Capture the cell that displays the provided text and extract its [X, Y] central coordinate. 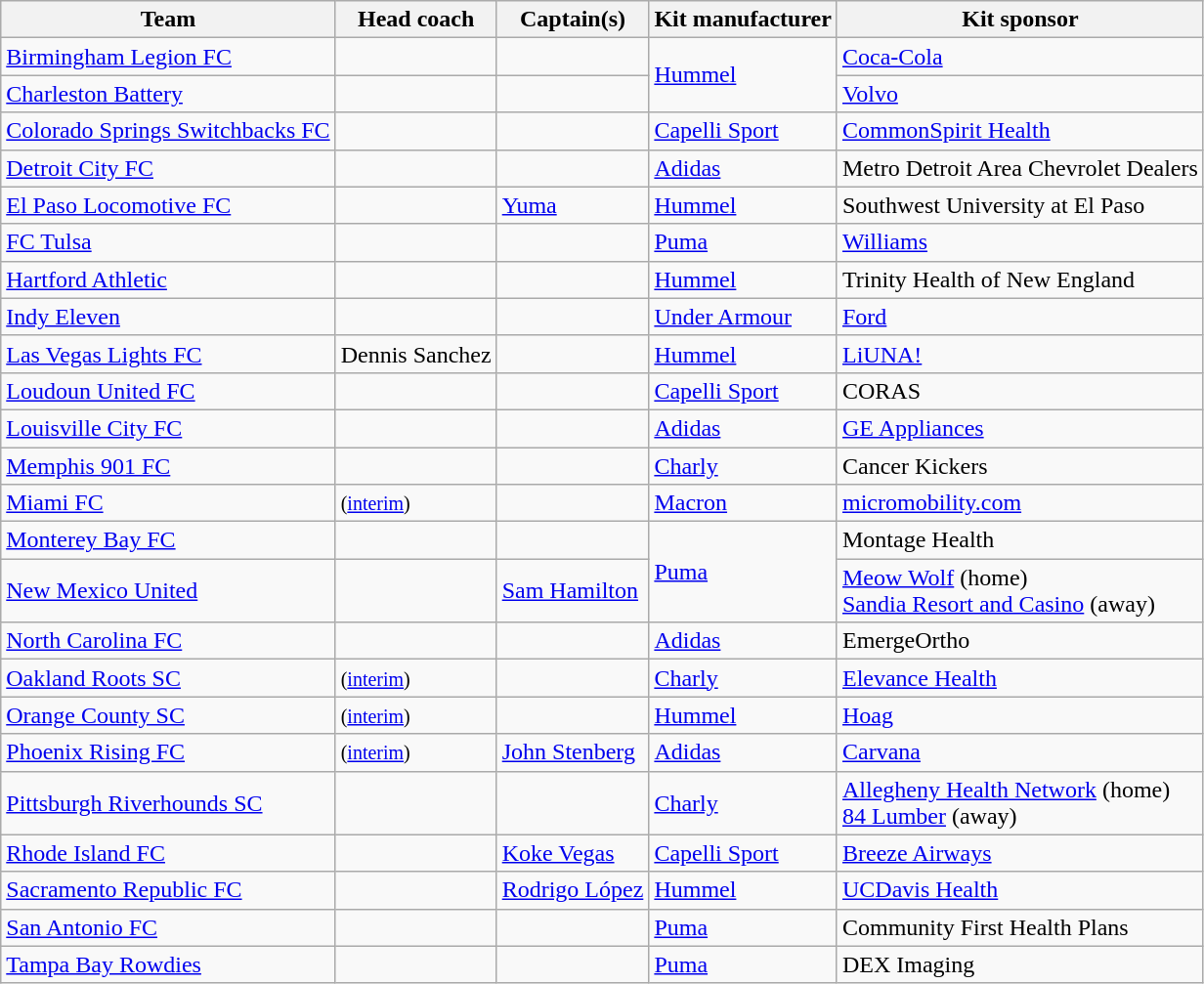
Meow Wolf (home)Sandia Resort and Casino (away) [1020, 590]
Tampa Bay Rowdies [168, 964]
Southwest University at El Paso [1020, 205]
Allegheny Health Network (home)84 Lumber (away) [1020, 803]
Ford [1020, 317]
John Stenberg [573, 752]
Loudoun United FC [168, 391]
Metro Detroit Area Chevrolet Dealers [1020, 168]
Macron [743, 503]
North Carolina FC [168, 641]
Cancer Kickers [1020, 466]
Dennis Sanchez [416, 354]
Orange County SC [168, 715]
New Mexico United [168, 590]
Kit sponsor [1020, 20]
Rhode Island FC [168, 853]
CommonSpirit Health [1020, 131]
Detroit City FC [168, 168]
UCDavis Health [1020, 890]
Phoenix Rising FC [168, 752]
EmergeOrtho [1020, 641]
Head coach [416, 20]
Memphis 901 FC [168, 466]
Koke Vegas [573, 853]
Sam Hamilton [573, 590]
Las Vegas Lights FC [168, 354]
GE Appliances [1020, 428]
Monterey Bay FC [168, 540]
Montage Health [1020, 540]
Elevance Health [1020, 678]
Breeze Airways [1020, 853]
Yuma [573, 205]
Hartford Athletic [168, 279]
Hoag [1020, 715]
El Paso Locomotive FC [168, 205]
Coca-Cola [1020, 57]
Miami FC [168, 503]
Volvo [1020, 94]
CORAS [1020, 391]
San Antonio FC [168, 927]
LiUNA! [1020, 354]
Birmingham Legion FC [168, 57]
Kit manufacturer [743, 20]
FC Tulsa [168, 242]
Indy Eleven [168, 317]
Captain(s) [573, 20]
Colorado Springs Switchbacks FC [168, 131]
Louisville City FC [168, 428]
Community First Health Plans [1020, 927]
micromobility.com [1020, 503]
Rodrigo López [573, 890]
Williams [1020, 242]
DEX Imaging [1020, 964]
Under Armour [743, 317]
Carvana [1020, 752]
Pittsburgh Riverhounds SC [168, 803]
Charleston Battery [168, 94]
Oakland Roots SC [168, 678]
Trinity Health of New England [1020, 279]
Team [168, 20]
Sacramento Republic FC [168, 890]
